Return [X, Y] of the center of cell containing provided text 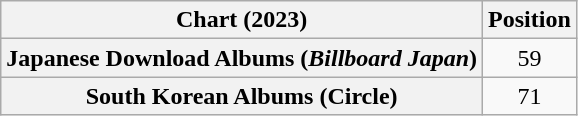
71 [530, 96]
South Korean Albums (Circle) [242, 96]
Chart (2023) [242, 20]
59 [530, 58]
Position [530, 20]
Japanese Download Albums (Billboard Japan) [242, 58]
